Pinpoint the cell where the given text exists, returning its [x, y] midpoint coordinate. 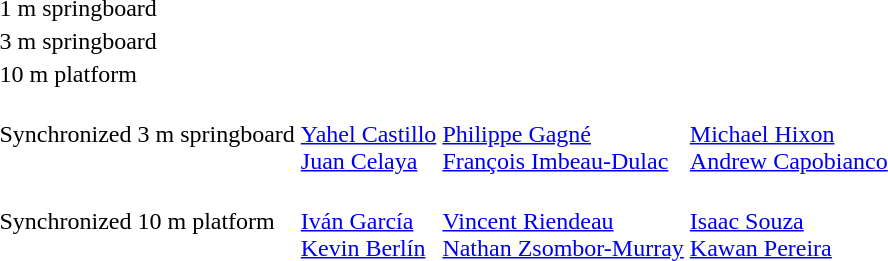
Yahel CastilloJuan Celaya [368, 134]
Philippe GagnéFrançois Imbeau-Dulac [563, 134]
